Provide the [X, Y] coordinate of the cell's center where the given text is located.  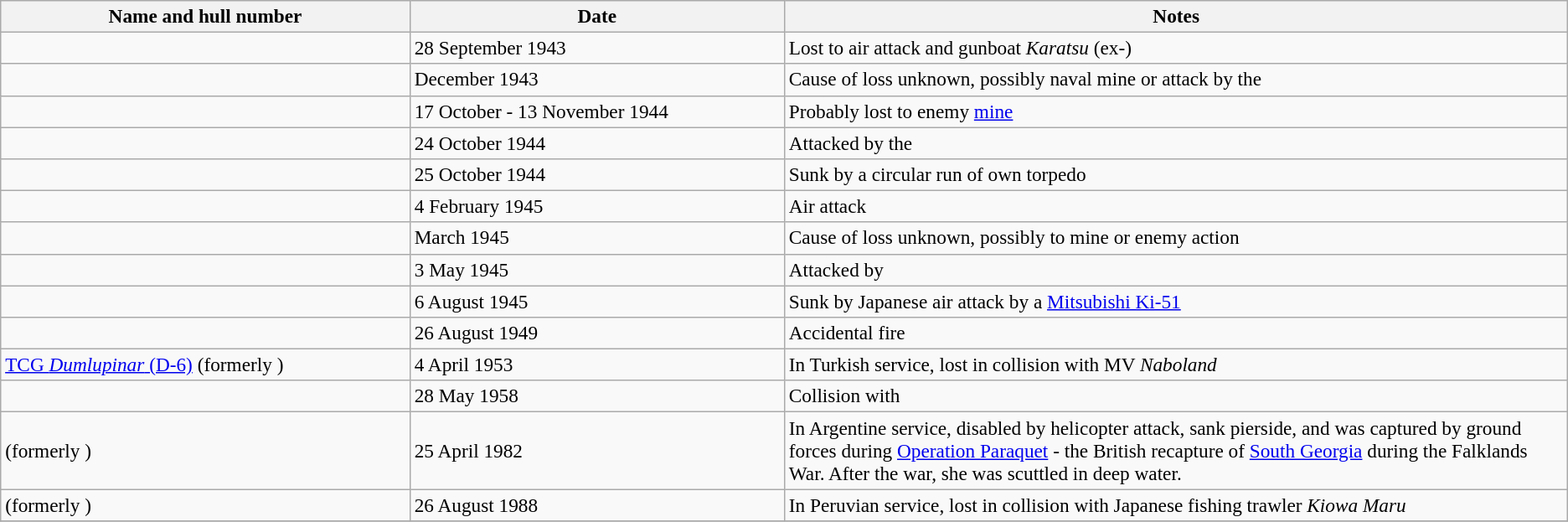
Notes [1176, 16]
25 April 1982 [596, 450]
Attacked by [1176, 270]
28 September 1943 [596, 48]
4 April 1953 [596, 364]
December 1943 [596, 80]
3 May 1945 [596, 270]
17 October - 13 November 1944 [596, 111]
Date [596, 16]
Lost to air attack and gunboat Karatsu (ex-) [1176, 48]
Sunk by a circular run of own torpedo [1176, 174]
4 February 1945 [596, 206]
6 August 1945 [596, 301]
25 October 1944 [596, 174]
24 October 1944 [596, 142]
Cause of loss unknown, possibly to mine or enemy action [1176, 238]
Cause of loss unknown, possibly naval mine or attack by the [1176, 80]
March 1945 [596, 238]
In Peruvian service, lost in collision with Japanese fishing trawler Kiowa Maru [1176, 504]
Name and hull number [206, 16]
TCG Dumlupinar (D-6) (formerly ) [206, 364]
28 May 1958 [596, 396]
Sunk by Japanese air attack by a Mitsubishi Ki-51 [1176, 301]
Accidental fire [1176, 333]
In Turkish service, lost in collision with MV Naboland [1176, 364]
Air attack [1176, 206]
26 August 1949 [596, 333]
Collision with [1176, 396]
Attacked by the [1176, 142]
Probably lost to enemy mine [1176, 111]
26 August 1988 [596, 504]
